Capture the cell that displays the provided text and extract its (x, y) central coordinate. 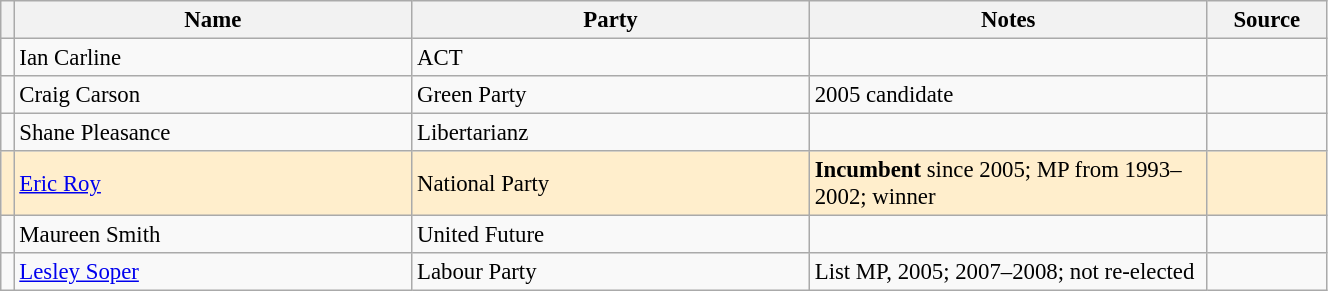
Party (611, 20)
Source (1266, 20)
Eric Roy (213, 184)
Green Party (611, 95)
2005 candidate (1008, 95)
Maureen Smith (213, 235)
Notes (1008, 20)
Craig Carson (213, 95)
United Future (611, 235)
Ian Carline (213, 58)
Libertarianz (611, 133)
Shane Pleasance (213, 133)
National Party (611, 184)
Name (213, 20)
ACT (611, 58)
Incumbent since 2005; MP from 1993–2002; winner (1008, 184)
